Output the [X, Y] coordinate of the center of the cell containing the given text.  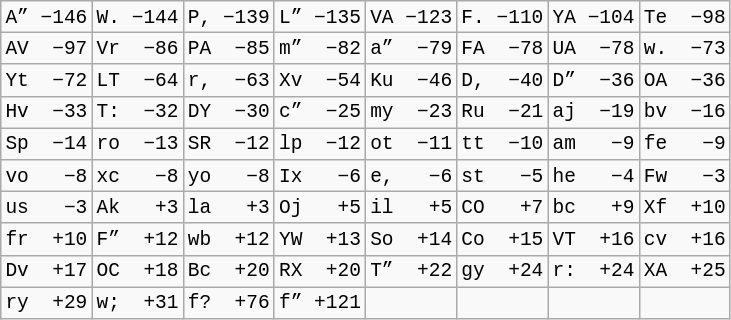
wb +12 [228, 239]
CO +7 [502, 207]
he −4 [594, 176]
FA −78 [502, 49]
AV −97 [46, 49]
Fw −3 [684, 176]
ro −13 [138, 144]
Ku −46 [412, 80]
Bc +20 [228, 271]
PA −85 [228, 49]
UA −78 [594, 49]
vo −8 [46, 176]
cv +16 [684, 239]
il +5 [412, 207]
VT +16 [594, 239]
YA −104 [594, 17]
w. −73 [684, 49]
f” +121 [320, 303]
Te −98 [684, 17]
Xv −54 [320, 80]
So +14 [412, 239]
ry +29 [46, 303]
A” −146 [46, 17]
F” +12 [138, 239]
W. −144 [138, 17]
tt −10 [502, 144]
ot −11 [412, 144]
DY −30 [228, 112]
XA +25 [684, 271]
f? +76 [228, 303]
Yt −72 [46, 80]
lp −12 [320, 144]
c” −25 [320, 112]
Ix −6 [320, 176]
Sp −14 [46, 144]
my −23 [412, 112]
Ak +3 [138, 207]
gy +24 [502, 271]
yo −8 [228, 176]
a” −79 [412, 49]
bv −16 [684, 112]
us −3 [46, 207]
la +3 [228, 207]
fr +10 [46, 239]
Xf +10 [684, 207]
YW +13 [320, 239]
Co +15 [502, 239]
xc −8 [138, 176]
SR −12 [228, 144]
m” −82 [320, 49]
r, −63 [228, 80]
D” −36 [594, 80]
Hv −33 [46, 112]
RX +20 [320, 271]
fe −9 [684, 144]
Dv +17 [46, 271]
r: +24 [594, 271]
LT −64 [138, 80]
VA −123 [412, 17]
w; +31 [138, 303]
F. −110 [502, 17]
bc +9 [594, 207]
am −9 [594, 144]
OA −36 [684, 80]
D, −40 [502, 80]
e, −6 [412, 176]
Oj +5 [320, 207]
Vr −86 [138, 49]
OC +18 [138, 271]
P, −139 [228, 17]
st −5 [502, 176]
T” +22 [412, 271]
T: −32 [138, 112]
aj −19 [594, 112]
Ru −21 [502, 112]
L” −135 [320, 17]
